Find where the given text appears and provide that cell's center as [x, y] coordinate. 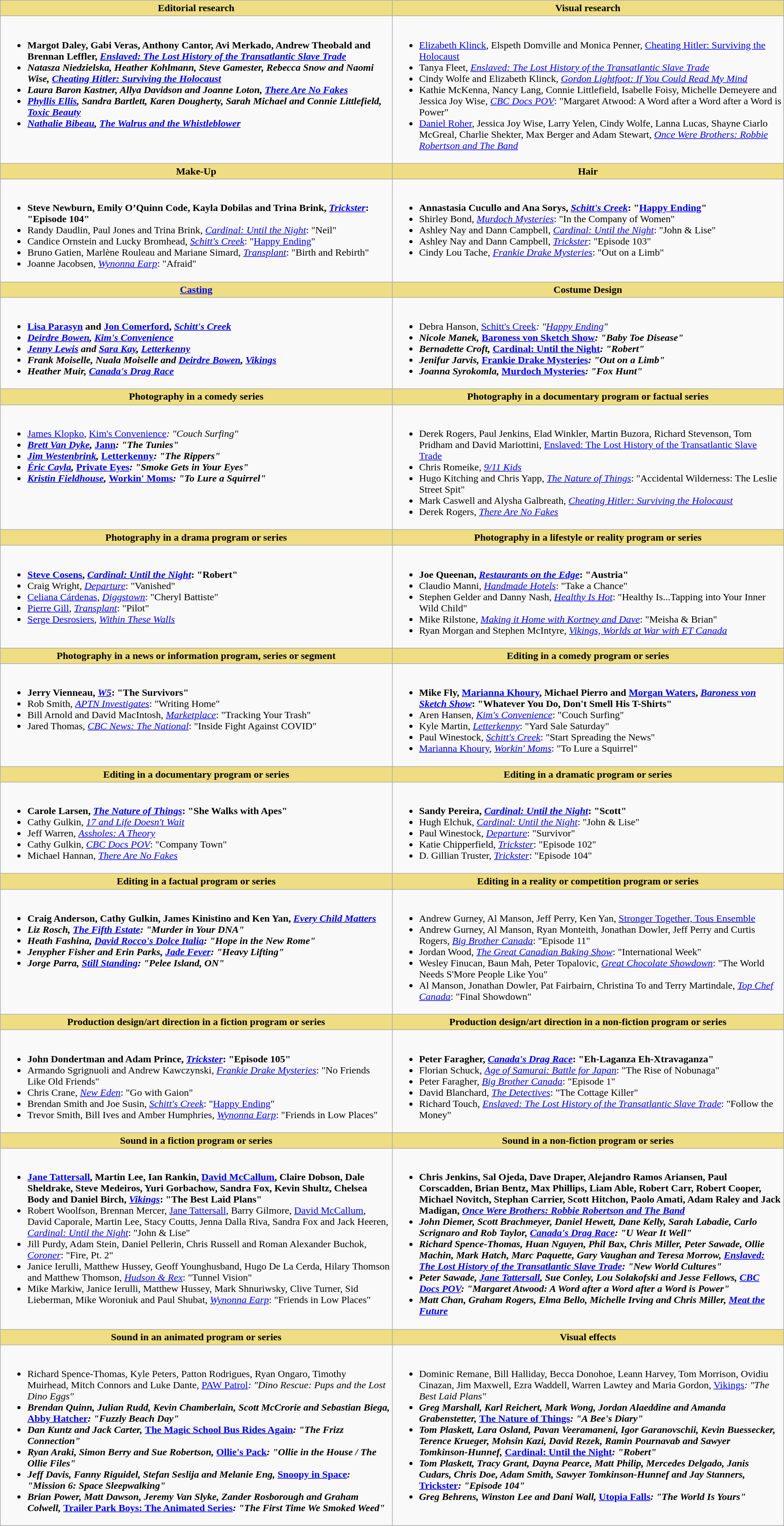
Editing in a dramatic program or series [588, 774]
Casting [196, 290]
Photography in a documentary program or factual series [588, 397]
Sound in a non-fiction program or series [588, 1140]
Visual research [588, 8]
Sound in an animated program or series [196, 1337]
Sound in a fiction program or series [196, 1140]
Editing in a factual program or series [196, 882]
Photography in a drama program or series [196, 537]
Costume Design [588, 290]
Hair [588, 171]
Editing in a documentary program or series [196, 774]
Editorial research [196, 8]
Photography in a comedy series [196, 397]
Editing in a comedy program or series [588, 656]
Production design/art direction in a fiction program or series [196, 1022]
Photography in a news or information program, series or segment [196, 656]
Production design/art direction in a non-fiction program or series [588, 1022]
Editing in a reality or competition program or series [588, 882]
Make-Up [196, 171]
Photography in a lifestyle or reality program or series [588, 537]
Visual effects [588, 1337]
